Scan for the cell matching the given text and deliver its (X, Y) coordinate at center. 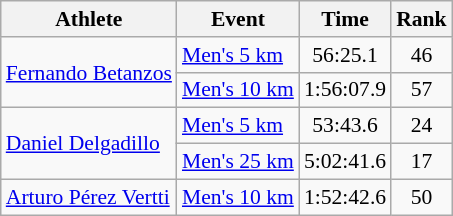
Daniel Delgadillo (89, 144)
Time (345, 19)
Fernando Betanzos (89, 72)
Event (238, 19)
53:43.6 (345, 126)
1:52:42.6 (345, 197)
46 (422, 55)
1:56:07.9 (345, 90)
57 (422, 90)
Athlete (89, 19)
5:02:41.6 (345, 162)
50 (422, 197)
24 (422, 126)
56:25.1 (345, 55)
Men's 25 km (238, 162)
17 (422, 162)
Arturo Pérez Vertti (89, 197)
Rank (422, 19)
